Locate the cell with the specified text and output its [X, Y] center coordinate. 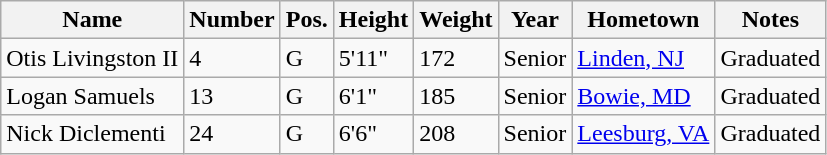
Bowie, MD [644, 96]
172 [456, 58]
Hometown [644, 20]
Logan Samuels [92, 96]
Year [535, 20]
4 [232, 58]
24 [232, 134]
Name [92, 20]
185 [456, 96]
Weight [456, 20]
Number [232, 20]
Leesburg, VA [644, 134]
Nick Diclementi [92, 134]
6'6" [373, 134]
Pos. [306, 20]
Otis Livingston II [92, 58]
5'11" [373, 58]
Linden, NJ [644, 58]
Height [373, 20]
6'1" [373, 96]
13 [232, 96]
Notes [770, 20]
208 [456, 134]
